Return [X, Y] of the center of cell containing provided text 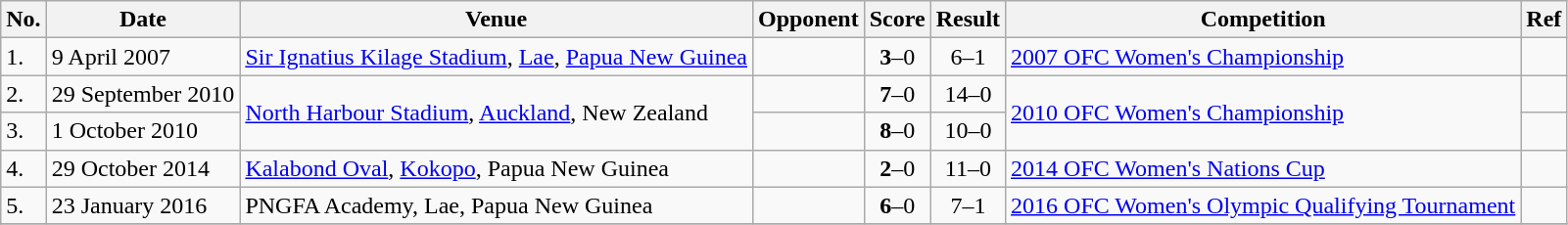
23 January 2016 [143, 205]
Opponent [808, 20]
29 September 2010 [143, 94]
Venue [497, 20]
Competition [1263, 20]
2016 OFC Women's Olympic Qualifying Tournament [1263, 205]
5. [24, 205]
3–0 [897, 57]
2007 OFC Women's Championship [1263, 57]
7–0 [897, 94]
10–0 [968, 131]
PNGFA Academy, Lae, Papua New Guinea [497, 205]
9 April 2007 [143, 57]
6–0 [897, 205]
3. [24, 131]
Sir Ignatius Kilage Stadium, Lae, Papua New Guinea [497, 57]
Ref [1544, 20]
14–0 [968, 94]
8–0 [897, 131]
2014 OFC Women's Nations Cup [1263, 168]
4. [24, 168]
Kalabond Oval, Kokopo, Papua New Guinea [497, 168]
1 October 2010 [143, 131]
7–1 [968, 205]
29 October 2014 [143, 168]
No. [24, 20]
2. [24, 94]
North Harbour Stadium, Auckland, New Zealand [497, 112]
Date [143, 20]
Score [897, 20]
Result [968, 20]
2–0 [897, 168]
6–1 [968, 57]
2010 OFC Women's Championship [1263, 112]
1. [24, 57]
11–0 [968, 168]
